Scan for the cell matching the given text and deliver its [x, y] coordinate at center. 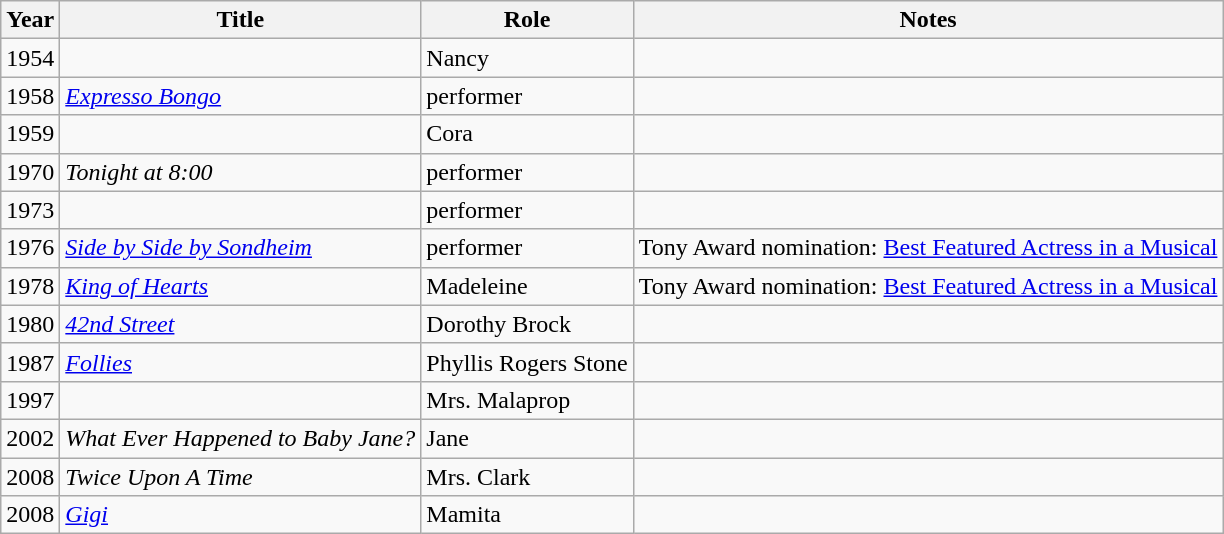
1978 [30, 286]
Notes [928, 20]
42nd Street [240, 324]
Role [527, 20]
1976 [30, 248]
King of Hearts [240, 286]
1959 [30, 134]
Gigi [240, 515]
Expresso Bongo [240, 96]
Phyllis Rogers Stone [527, 362]
1970 [30, 172]
2002 [30, 438]
1958 [30, 96]
Jane [527, 438]
Follies [240, 362]
Tonight at 8:00 [240, 172]
1954 [30, 58]
Mrs. Clark [527, 477]
1973 [30, 210]
Year [30, 20]
Nancy [527, 58]
Side by Side by Sondheim [240, 248]
Mamita [527, 515]
Twice Upon A Time [240, 477]
1980 [30, 324]
1987 [30, 362]
1997 [30, 400]
What Ever Happened to Baby Jane? [240, 438]
Cora [527, 134]
Madeleine [527, 286]
Mrs. Malaprop [527, 400]
Dorothy Brock [527, 324]
Title [240, 20]
